Locate the cell with the specified text and output its (x, y) center coordinate. 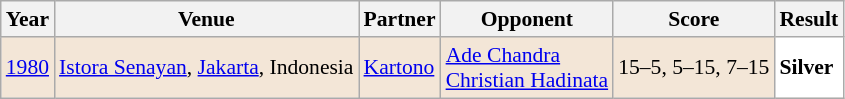
Ade Chandra Christian Hadinata (528, 68)
15–5, 5–15, 7–15 (694, 68)
Partner (400, 19)
1980 (28, 68)
Istora Senayan, Jakarta, Indonesia (206, 68)
Score (694, 19)
Result (808, 19)
Kartono (400, 68)
Opponent (528, 19)
Year (28, 19)
Silver (808, 68)
Venue (206, 19)
